Locate the cell with the specified text and output its (X, Y) center coordinate. 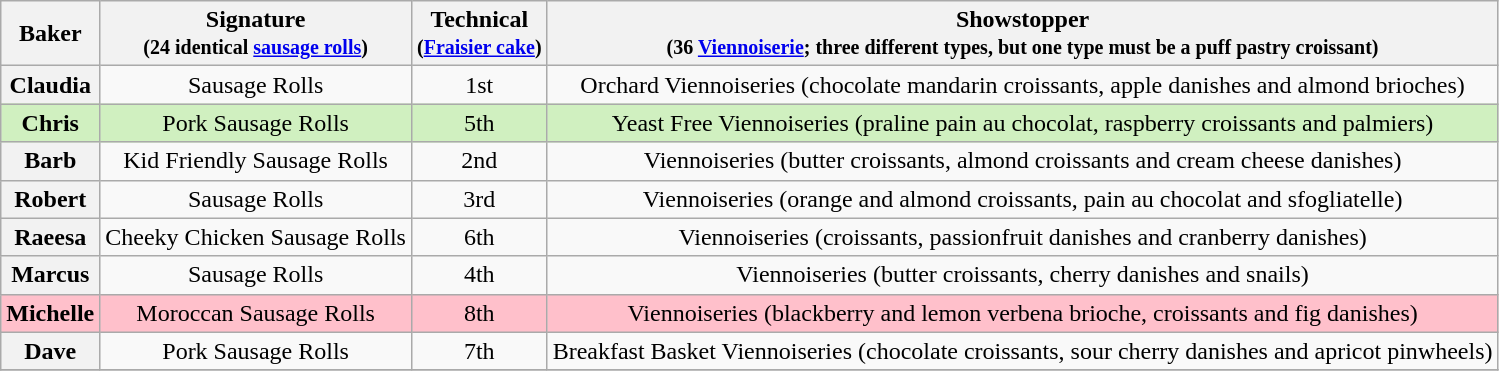
Barb (50, 161)
Kid Friendly Sausage Rolls (256, 161)
Dave (50, 351)
Signature(24 identical sausage rolls) (256, 34)
Viennoiseries (butter croissants, cherry danishes and snails) (1022, 275)
Baker (50, 34)
Breakfast Basket Viennoiseries (chocolate croissants, sour cherry danishes and apricot pinwheels) (1022, 351)
Viennoiseries (croissants, passionfruit danishes and cranberry danishes) (1022, 237)
7th (479, 351)
Cheeky Chicken Sausage Rolls (256, 237)
1st (479, 85)
4th (479, 275)
Robert (50, 199)
6th (479, 237)
Raeesa (50, 237)
2nd (479, 161)
Chris (50, 123)
3rd (479, 199)
Viennoiseries (butter croissants, almond croissants and cream cheese danishes) (1022, 161)
Orchard Viennoiseries (chocolate mandarin croissants, apple danishes and almond brioches) (1022, 85)
Yeast Free Viennoiseries (praline pain au chocolat, raspberry croissants and palmiers) (1022, 123)
8th (479, 313)
Marcus (50, 275)
Michelle (50, 313)
Viennoiseries (orange and almond croissants, pain au chocolat and sfogliatelle) (1022, 199)
Viennoiseries (blackberry and lemon verbena brioche, croissants and fig danishes) (1022, 313)
Claudia (50, 85)
5th (479, 123)
Technical(Fraisier cake) (479, 34)
Showstopper(36 Viennoiserie; three different types, but one type must be a puff pastry croissant) (1022, 34)
Moroccan Sausage Rolls (256, 313)
